For the text-containing cell, return its midpoint in [X, Y] coordinate format. 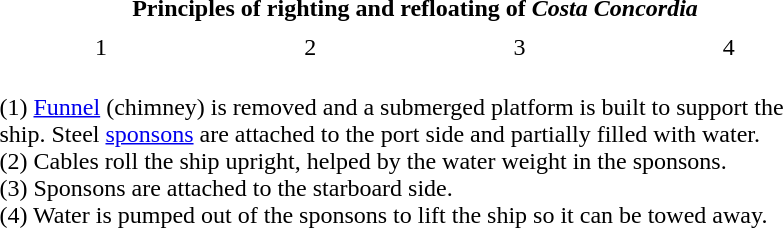
2 [310, 47]
3 [519, 47]
